Search for the cell housing the specified text and yield its [X, Y] center coordinate. 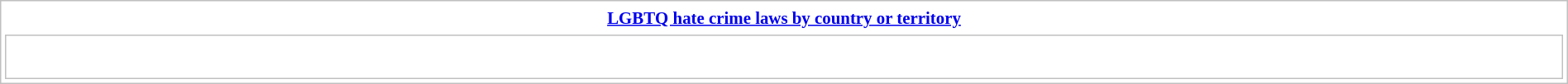
LGBTQ hate crime laws by country or territory [784, 18]
